Pinpoint the cell where the given text exists, returning its (x, y) midpoint coordinate. 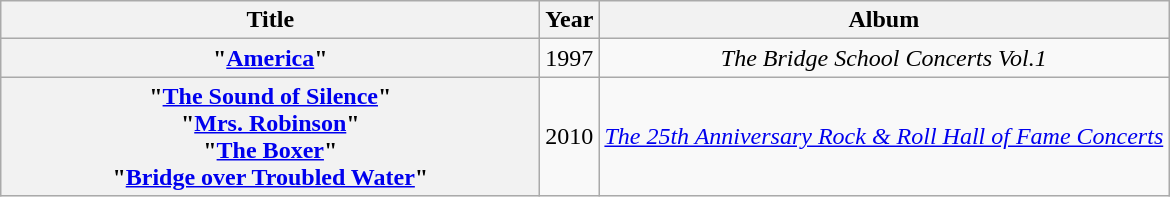
Album (884, 20)
Year (570, 20)
The 25th Anniversary Rock & Roll Hall of Fame Concerts (884, 136)
2010 (570, 136)
1997 (570, 58)
The Bridge School Concerts Vol.1 (884, 58)
Title (270, 20)
"America" (270, 58)
"The Sound of Silence" "Mrs. Robinson" "The Boxer" "Bridge over Troubled Water" (270, 136)
